Output the [x, y] coordinate of the center of the cell containing the given text.  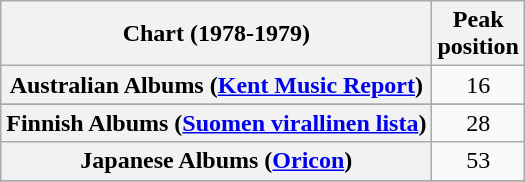
Finnish Albums (Suomen virallinen lista) [216, 123]
28 [478, 123]
Australian Albums (Kent Music Report) [216, 85]
16 [478, 85]
53 [478, 161]
Japanese Albums (Oricon) [216, 161]
Peakposition [478, 34]
Chart (1978-1979) [216, 34]
